From the cell containing the given text, extract its center point as (X, Y) coordinate. 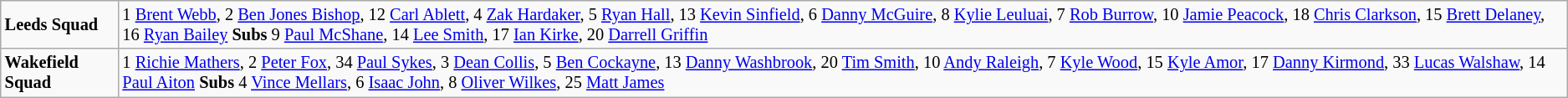
Leeds Squad (60, 24)
Wakefield Squad (60, 73)
